Extract the [X, Y] coordinate from the center of the cell holding the provided text.  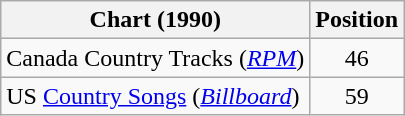
Chart (1990) [156, 20]
Canada Country Tracks (RPM) [156, 58]
46 [357, 58]
Position [357, 20]
59 [357, 96]
US Country Songs (Billboard) [156, 96]
